Scan for the cell matching the given text and deliver its [X, Y] coordinate at center. 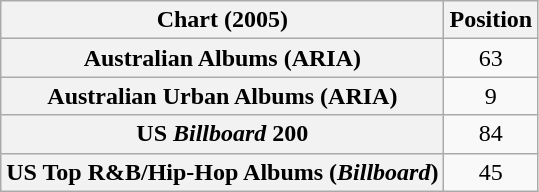
Australian Urban Albums (ARIA) [222, 96]
Position [491, 20]
Australian Albums (ARIA) [222, 58]
84 [491, 134]
Chart (2005) [222, 20]
45 [491, 172]
63 [491, 58]
US Top R&B/Hip-Hop Albums (Billboard) [222, 172]
US Billboard 200 [222, 134]
9 [491, 96]
